Provide the (x, y) coordinate of the cell's center where the given text is located.  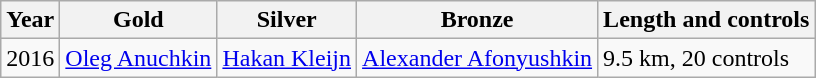
Length and controls (706, 20)
Silver (287, 20)
Year (30, 20)
Alexander Afonyushkin (478, 58)
Gold (138, 20)
Hakan Kleijn (287, 58)
2016 (30, 58)
Oleg Anuchkin (138, 58)
Bronze (478, 20)
9.5 km, 20 controls (706, 58)
